From the cell containing the given text, extract its center point as (X, Y) coordinate. 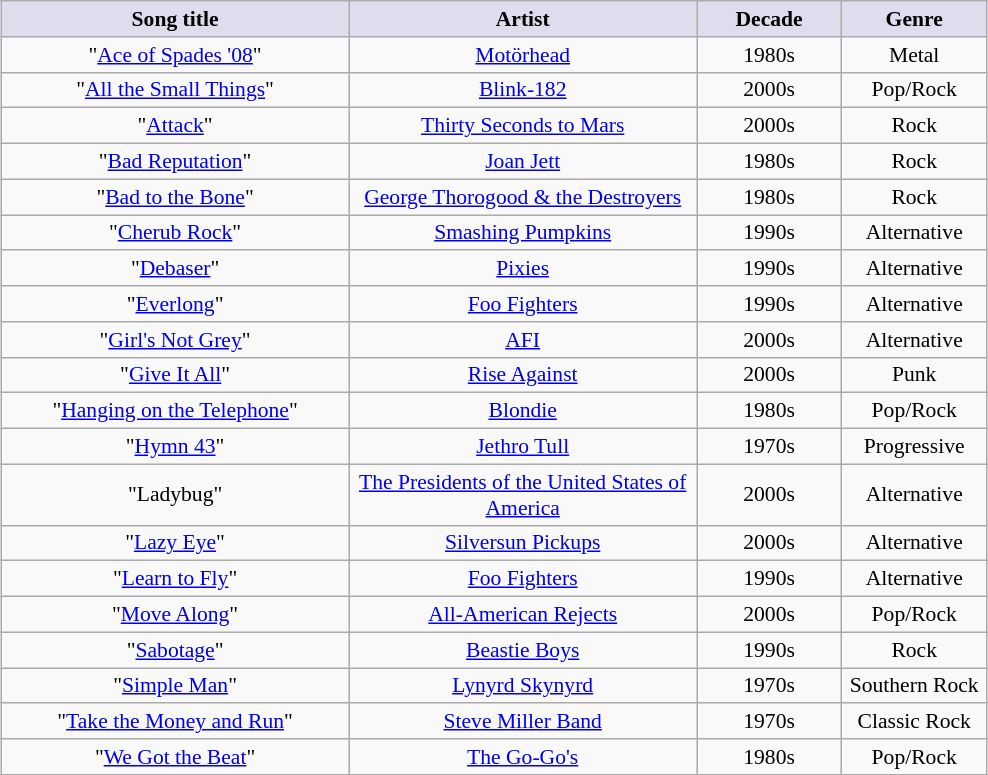
"Give It All" (175, 375)
"Ace of Spades '08" (175, 54)
Lynyrd Skynyrd (523, 686)
AFI (523, 339)
Blink-182 (523, 90)
"Ladybug" (175, 494)
Motörhead (523, 54)
Pixies (523, 268)
Blondie (523, 411)
Song title (175, 19)
"Learn to Fly" (175, 579)
"Hymn 43" (175, 446)
Beastie Boys (523, 650)
"Sabotage" (175, 650)
Southern Rock (914, 686)
Genre (914, 19)
Classic Rock (914, 721)
"Debaser" (175, 268)
"Bad to the Bone" (175, 197)
"Simple Man" (175, 686)
"We Got the Beat" (175, 757)
The Go-Go's (523, 757)
"Take the Money and Run" (175, 721)
George Thorogood & the Destroyers (523, 197)
Joan Jett (523, 161)
"Attack" (175, 126)
"Hanging on the Telephone" (175, 411)
Smashing Pumpkins (523, 232)
"Girl's Not Grey" (175, 339)
Silversun Pickups (523, 543)
Punk (914, 375)
"Lazy Eye" (175, 543)
Metal (914, 54)
"Move Along" (175, 614)
Progressive (914, 446)
"Everlong" (175, 304)
Artist (523, 19)
Thirty Seconds to Mars (523, 126)
Jethro Tull (523, 446)
"Cherub Rock" (175, 232)
All-American Rejects (523, 614)
Steve Miller Band (523, 721)
"Bad Reputation" (175, 161)
Decade (768, 19)
"All the Small Things" (175, 90)
Rise Against (523, 375)
The Presidents of the United States of America (523, 494)
